Identify which cell holds the provided text, then report its [x, y] central coordinate. 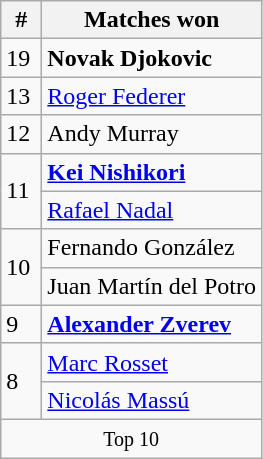
12 [22, 134]
11 [22, 191]
Top 10 [132, 438]
# [22, 20]
13 [22, 96]
Rafael Nadal [152, 210]
19 [22, 58]
Matches won [152, 20]
9 [22, 324]
Nicolás Massú [152, 400]
Andy Murray [152, 134]
Juan Martín del Potro [152, 286]
Fernando González [152, 248]
Marc Rosset [152, 362]
8 [22, 381]
10 [22, 267]
Novak Djokovic [152, 58]
Kei Nishikori [152, 172]
Roger Federer [152, 96]
Alexander Zverev [152, 324]
